For the text-containing cell, return its midpoint in [x, y] coordinate format. 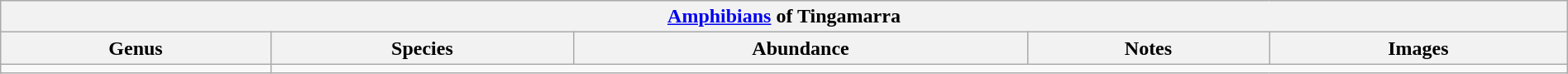
Abundance [801, 48]
Species [422, 48]
Genus [136, 48]
Notes [1148, 48]
Amphibians of Tingamarra [784, 17]
Images [1419, 48]
